Return (X, Y) of the center of cell containing provided text 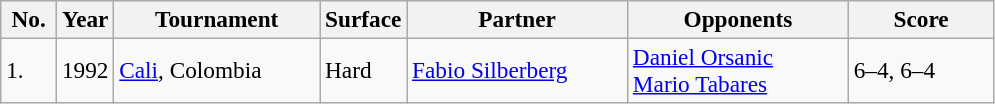
Fabio Silberberg (518, 70)
Daniel Orsanic Mario Tabares (738, 70)
Cali, Colombia (217, 70)
1992 (86, 70)
Hard (364, 70)
Surface (364, 19)
Score (921, 19)
6–4, 6–4 (921, 70)
1. (29, 70)
Opponents (738, 19)
No. (29, 19)
Partner (518, 19)
Tournament (217, 19)
Year (86, 19)
